Identify which cell holds the provided text, then report its (x, y) central coordinate. 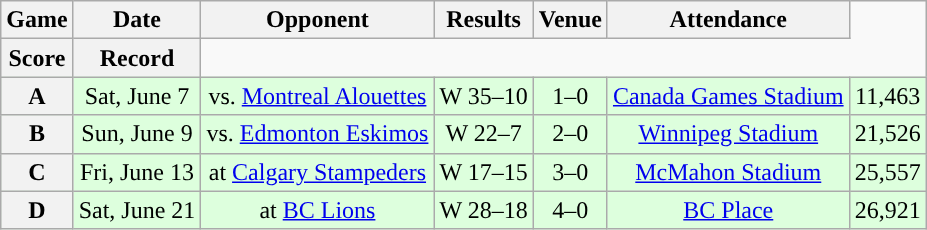
Sat, June 7 (137, 96)
McMahon Stadium (728, 172)
Opponent (318, 20)
4–0 (570, 210)
Fri, June 13 (137, 172)
21,526 (888, 134)
C (37, 172)
Game (37, 20)
W 17–15 (484, 172)
at BC Lions (318, 210)
3–0 (570, 172)
A (37, 96)
2–0 (570, 134)
Score (37, 58)
Venue (570, 20)
11,463 (888, 96)
Sat, June 21 (137, 210)
25,557 (888, 172)
1–0 (570, 96)
W 22–7 (484, 134)
Results (484, 20)
Record (137, 58)
Date (137, 20)
Winnipeg Stadium (728, 134)
Canada Games Stadium (728, 96)
BC Place (728, 210)
vs. Montreal Alouettes (318, 96)
B (37, 134)
W 28–18 (484, 210)
Sun, June 9 (137, 134)
W 35–10 (484, 96)
vs. Edmonton Eskimos (318, 134)
26,921 (888, 210)
Attendance (728, 20)
D (37, 210)
at Calgary Stampeders (318, 172)
